Scan for the cell matching the given text and deliver its [X, Y] coordinate at center. 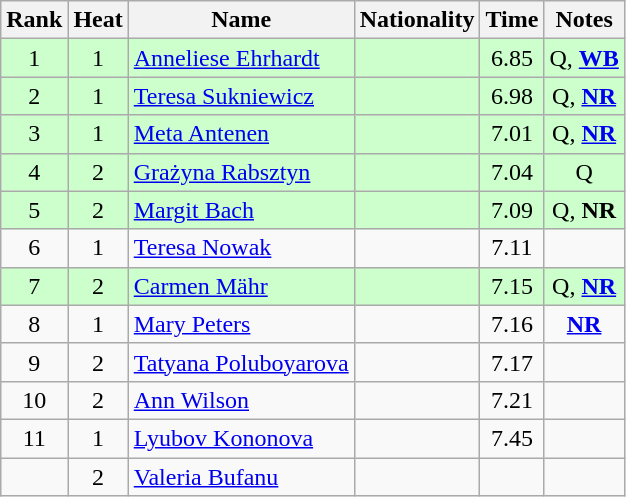
Meta Antenen [241, 134]
6.85 [512, 58]
5 [34, 210]
Notes [584, 20]
Carmen Mähr [241, 286]
Nationality [417, 20]
NR [584, 324]
3 [34, 134]
Anneliese Ehrhardt [241, 58]
8 [34, 324]
Tatyana Poluboyarova [241, 362]
6.98 [512, 96]
4 [34, 172]
7.17 [512, 362]
Valeria Bufanu [241, 477]
Ann Wilson [241, 400]
7 [34, 286]
7.01 [512, 134]
7.11 [512, 248]
Name [241, 20]
Time [512, 20]
Mary Peters [241, 324]
Teresa Sukniewicz [241, 96]
7.45 [512, 438]
7.15 [512, 286]
7.21 [512, 400]
Q [584, 172]
6 [34, 248]
11 [34, 438]
7.16 [512, 324]
Rank [34, 20]
7.04 [512, 172]
10 [34, 400]
Teresa Nowak [241, 248]
Margit Bach [241, 210]
Q, WB [584, 58]
Lyubov Kononova [241, 438]
Heat [98, 20]
7.09 [512, 210]
9 [34, 362]
Grażyna Rabsztyn [241, 172]
